Locate the cell with the specified text and output its (X, Y) center coordinate. 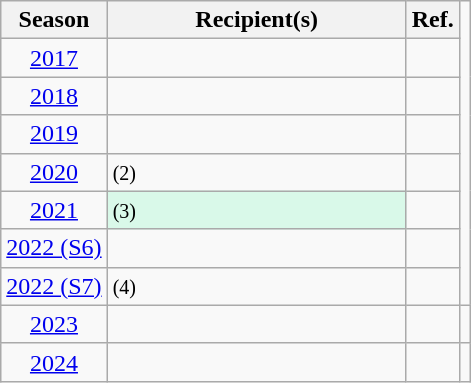
2023 (54, 324)
(4) (256, 286)
Recipient(s) (256, 20)
(2) (256, 172)
2018 (54, 96)
2017 (54, 58)
2022 (S6) (54, 248)
Ref. (432, 20)
(3) (256, 210)
Season (54, 20)
2019 (54, 134)
2020 (54, 172)
2022 (S7) (54, 286)
2024 (54, 362)
2021 (54, 210)
